Capture the cell that displays the provided text and extract its (x, y) central coordinate. 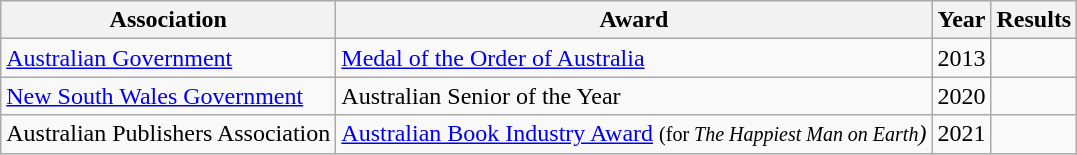
2021 (962, 134)
Medal of the Order of Australia (634, 58)
Australian Publishers Association (168, 134)
Results (1034, 20)
2013 (962, 58)
Australian Senior of the Year (634, 96)
Australian Government (168, 58)
Year (962, 20)
2020 (962, 96)
Australian Book Industry Award (for The Happiest Man on Earth) (634, 134)
New South Wales Government (168, 96)
Association (168, 20)
Award (634, 20)
